Pinpoint the cell where the given text exists, returning its [x, y] midpoint coordinate. 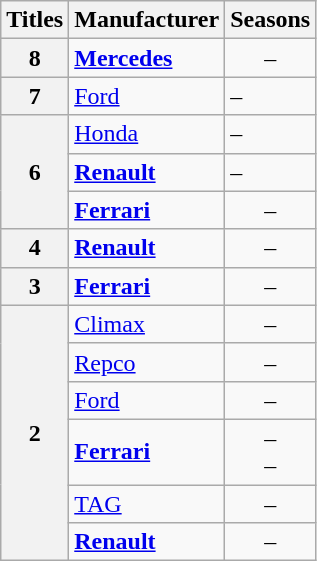
3 [35, 286]
7 [35, 96]
Titles [35, 20]
Honda [147, 134]
Climax [147, 324]
Repco [147, 362]
–– [270, 452]
Manufacturer [147, 20]
4 [35, 248]
2 [35, 432]
TAG [147, 503]
8 [35, 58]
Mercedes [147, 58]
6 [35, 172]
Seasons [270, 20]
